Output the (x, y) coordinate of the center of the cell containing the given text.  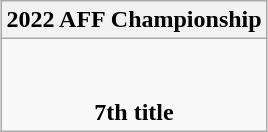
7th title (134, 85)
2022 AFF Championship (134, 20)
